Scan for the cell matching the given text and deliver its (x, y) coordinate at center. 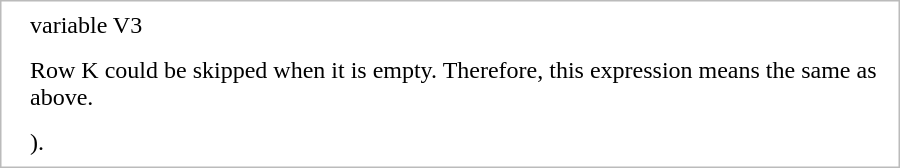
variable V3 (458, 25)
). (458, 143)
Row K could be skipped when it is empty. Therefore, this expression means the same as above. (458, 84)
